Return (x, y) of the center of cell containing provided text 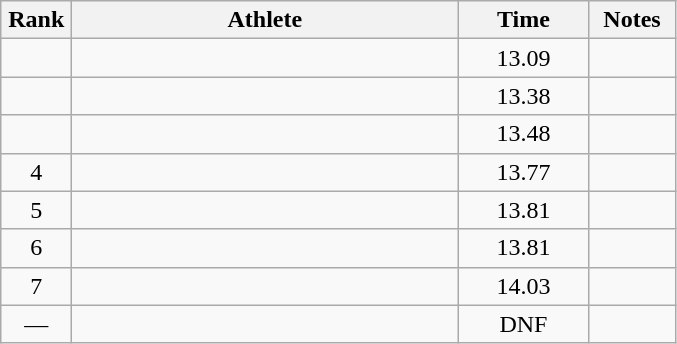
Athlete (265, 20)
Time (524, 20)
13.77 (524, 172)
13.38 (524, 96)
7 (36, 286)
DNF (524, 324)
Notes (632, 20)
14.03 (524, 286)
13.09 (524, 58)
6 (36, 248)
13.48 (524, 134)
Rank (36, 20)
— (36, 324)
4 (36, 172)
5 (36, 210)
